Return the (X, Y) coordinate for the center point of the cell that contains the specified text.  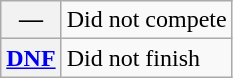
— (31, 20)
Did not compete (146, 20)
Did not finish (146, 58)
DNF (31, 58)
